Return the [X, Y] coordinate for the center point of the cell that contains the specified text.  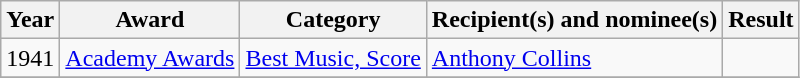
Year [30, 20]
1941 [30, 58]
Award [150, 20]
Category [333, 20]
Recipient(s) and nominee(s) [574, 20]
Anthony Collins [574, 58]
Academy Awards [150, 58]
Best Music, Score [333, 58]
Result [761, 20]
